Scan for the cell matching the given text and deliver its (x, y) coordinate at center. 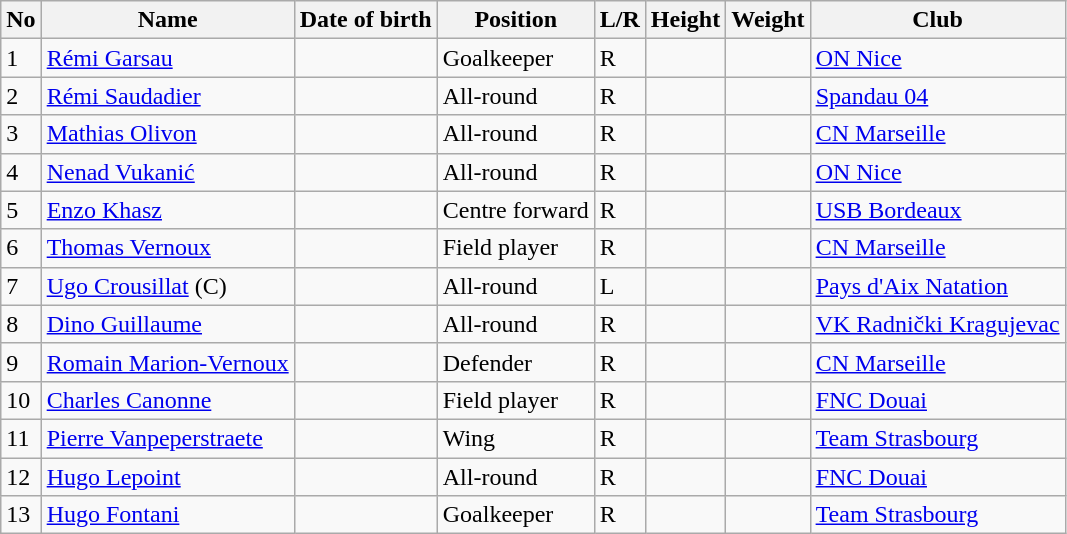
Defender (516, 362)
No (21, 20)
5 (21, 210)
Date of birth (366, 20)
Pays d'Aix Natation (938, 286)
L (620, 286)
Name (168, 20)
Height (685, 20)
10 (21, 400)
L/R (620, 20)
Position (516, 20)
Nenad Vukanić (168, 172)
Pierre Vanpeperstraete (168, 438)
Dino Guillaume (168, 324)
Thomas Vernoux (168, 248)
Charles Canonne (168, 400)
9 (21, 362)
1 (21, 58)
Weight (768, 20)
8 (21, 324)
Ugo Crousillat (C) (168, 286)
2 (21, 96)
USB Bordeaux (938, 210)
Spandau 04 (938, 96)
Centre forward (516, 210)
12 (21, 477)
4 (21, 172)
Rémi Garsau (168, 58)
Enzo Khasz (168, 210)
13 (21, 515)
Wing (516, 438)
7 (21, 286)
6 (21, 248)
Rémi Saudadier (168, 96)
Hugo Lepoint (168, 477)
Club (938, 20)
VK Radnički Kragujevac (938, 324)
Hugo Fontani (168, 515)
Mathias Olivon (168, 134)
Romain Marion-Vernoux (168, 362)
11 (21, 438)
3 (21, 134)
